Scan for the cell matching the given text and deliver its (x, y) coordinate at center. 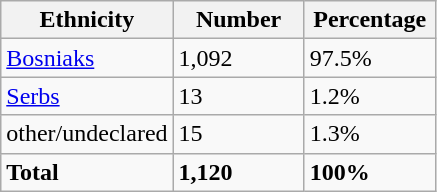
Number (238, 20)
Serbs (87, 96)
1.3% (370, 134)
97.5% (370, 58)
Ethnicity (87, 20)
100% (370, 172)
other/undeclared (87, 134)
1,120 (238, 172)
15 (238, 134)
1,092 (238, 58)
13 (238, 96)
Bosniaks (87, 58)
1.2% (370, 96)
Total (87, 172)
Percentage (370, 20)
